Return the (x, y) coordinate for the center point of the cell that contains the specified text.  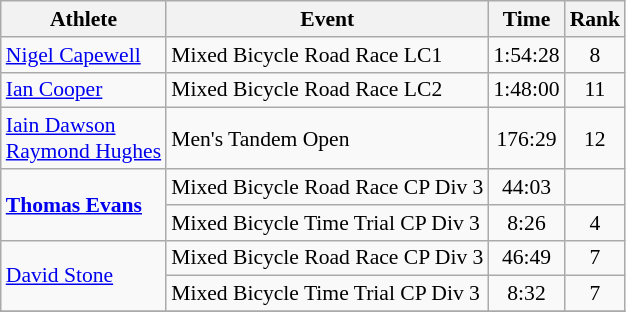
Ian Cooper (84, 90)
44:03 (526, 187)
4 (596, 223)
11 (596, 90)
176:29 (526, 138)
Athlete (84, 19)
David Stone (84, 276)
Event (327, 19)
Nigel Capewell (84, 55)
Mixed Bicycle Road Race LC2 (327, 90)
1:54:28 (526, 55)
12 (596, 138)
8:26 (526, 223)
Mixed Bicycle Road Race LC1 (327, 55)
8 (596, 55)
Men's Tandem Open (327, 138)
46:49 (526, 258)
Time (526, 19)
Iain DawsonRaymond Hughes (84, 138)
Thomas Evans (84, 204)
Rank (596, 19)
8:32 (526, 294)
1:48:00 (526, 90)
